Locate the cell with the specified text and output its (X, Y) center coordinate. 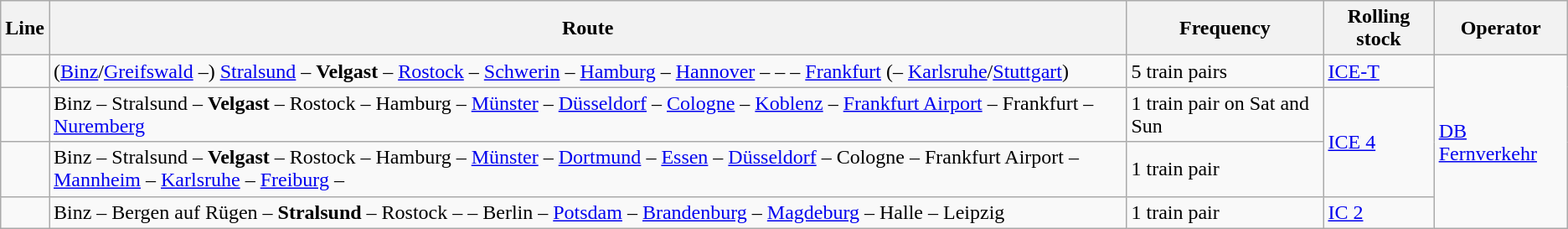
5 train pairs (1225, 71)
1 train pair on Sat and Sun (1225, 114)
Binz – Bergen auf Rügen – Stralsund – Rostock – – Berlin – Potsdam – Brandenburg – Magdeburg – Halle – Leipzig (587, 212)
DB Fernverkehr (1501, 142)
Line (25, 29)
Frequency (1225, 29)
Binz – Stralsund – Velgast – Rostock – Hamburg – Münster – Düsseldorf – Cologne – Koblenz – Frankfurt Airport – Frankfurt – Nuremberg (587, 114)
Operator (1501, 29)
ICE 4 (1379, 142)
(Binz/Greifswald –) Stralsund – Velgast – Rostock – Schwerin – Hamburg – Hannover – – – Frankfurt (– Karlsruhe/Stuttgart) (587, 71)
Route (587, 29)
IC 2 (1379, 212)
Rolling stock (1379, 29)
ICE-T (1379, 71)
